Provide the [X, Y] coordinate of the cell's center where the given text is located.  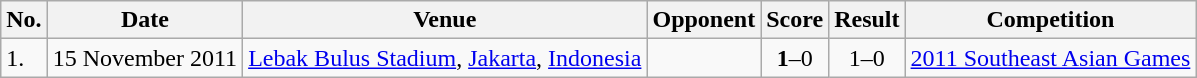
Result [867, 20]
Competition [1050, 20]
2011 Southeast Asian Games [1050, 58]
Opponent [704, 20]
Score [795, 20]
Lebak Bulus Stadium, Jakarta, Indonesia [445, 58]
Venue [445, 20]
No. [24, 20]
Date [144, 20]
15 November 2011 [144, 58]
1. [24, 58]
